Locate the cell with the specified text and output its [X, Y] center coordinate. 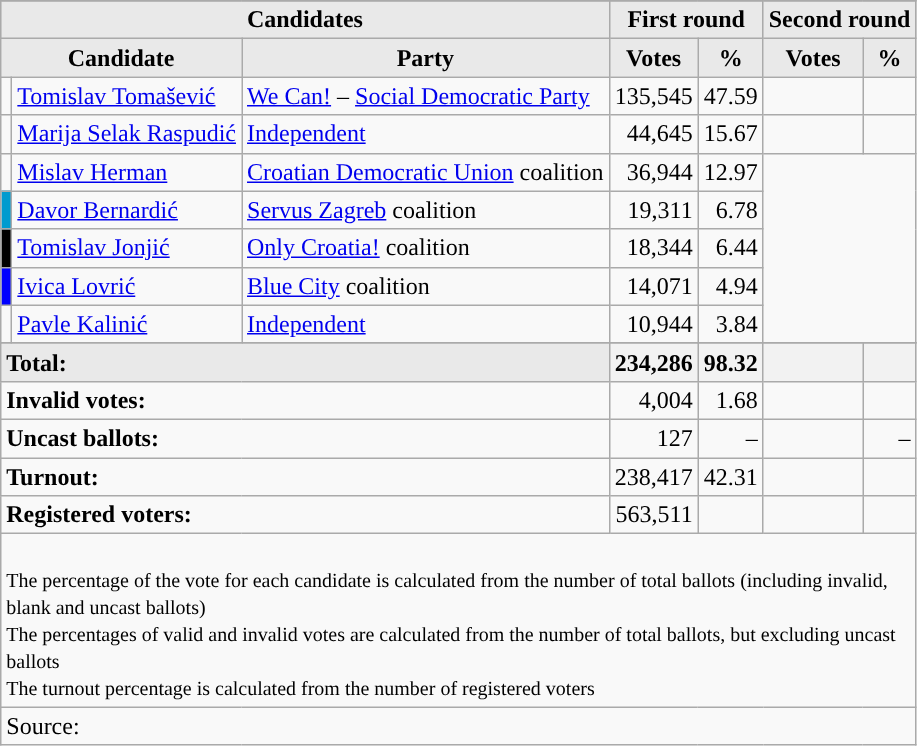
19,311 [654, 210]
Tomislav Jonjić [127, 248]
234,286 [654, 362]
Marija Selak Raspudić [127, 134]
3.84 [730, 324]
Total: [305, 362]
Uncast ballots: [305, 438]
Croatian Democratic Union coalition [426, 172]
127 [654, 438]
47.59 [730, 96]
Candidate [122, 58]
Turnout: [305, 477]
12.97 [730, 172]
Tomislav Tomašević [127, 96]
98.32 [730, 362]
15.67 [730, 134]
36,944 [654, 172]
Servus Zagreb coalition [426, 210]
6.44 [730, 248]
First round [686, 20]
563,511 [654, 515]
Party [426, 58]
10,944 [654, 324]
18,344 [654, 248]
44,645 [654, 134]
238,417 [654, 477]
4,004 [654, 400]
Mislav Herman [127, 172]
Second round [840, 20]
Blue City coalition [426, 286]
Source: [458, 726]
Ivica Lovrić [127, 286]
Only Croatia! coalition [426, 248]
42.31 [730, 477]
We Can! – Social Democratic Party [426, 96]
Registered voters: [305, 515]
14,071 [654, 286]
1.68 [730, 400]
4.94 [730, 286]
6.78 [730, 210]
Invalid votes: [305, 400]
135,545 [654, 96]
Davor Bernardić [127, 210]
Candidates [305, 20]
Pavle Kalinić [127, 324]
